From the cell containing the given text, extract its center point as (x, y) coordinate. 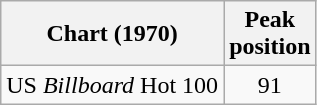
Peakposition (270, 34)
US Billboard Hot 100 (112, 85)
Chart (1970) (112, 34)
91 (270, 85)
